Locate the cell with the specified text and output its [X, Y] center coordinate. 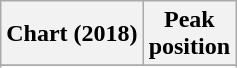
Peak position [189, 34]
Chart (2018) [72, 34]
